Scan for the cell matching the given text and deliver its (x, y) coordinate at center. 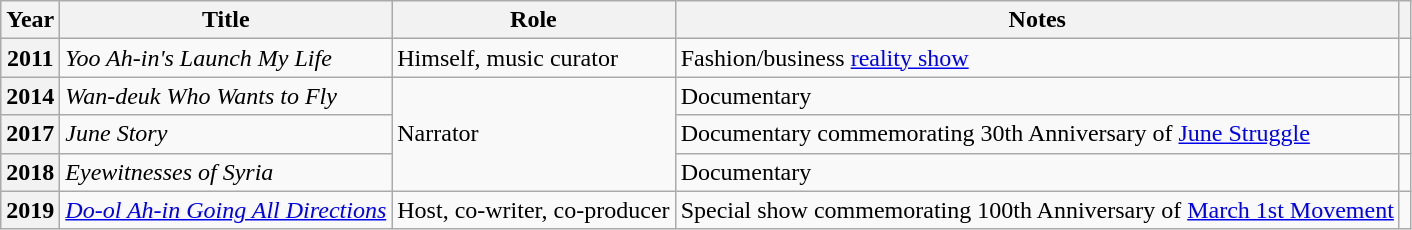
2019 (30, 210)
Yoo Ah-in's Launch My Life (226, 58)
Role (534, 20)
June Story (226, 134)
Fashion/business reality show (1037, 58)
Year (30, 20)
Wan-deuk Who Wants to Fly (226, 96)
Host, co-writer, co-producer (534, 210)
2011 (30, 58)
Documentary commemorating 30th Anniversary of June Struggle (1037, 134)
2017 (30, 134)
Title (226, 20)
Special show commemorating 100th Anniversary of March 1st Movement (1037, 210)
Eyewitnesses of Syria (226, 172)
Do-ol Ah-in Going All Directions (226, 210)
Notes (1037, 20)
2014 (30, 96)
2018 (30, 172)
Himself, music curator (534, 58)
Narrator (534, 134)
